Identify which cell holds the provided text, then report its [X, Y] central coordinate. 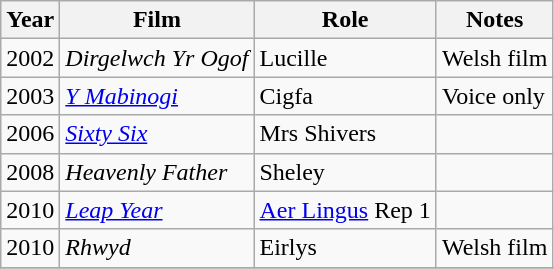
Notes [494, 20]
Cigfa [345, 96]
Leap Year [157, 210]
Year [30, 20]
2002 [30, 58]
Sheley [345, 172]
Heavenly Father [157, 172]
Eirlys [345, 248]
Role [345, 20]
Sixty Six [157, 134]
Aer Lingus Rep 1 [345, 210]
2003 [30, 96]
Lucille [345, 58]
Rhwyd [157, 248]
Voice only [494, 96]
Film [157, 20]
Mrs Shivers [345, 134]
Y Mabinogi [157, 96]
2006 [30, 134]
2008 [30, 172]
Dirgelwch Yr Ogof [157, 58]
